Determine the (X, Y) coordinate at the center of the cell enclosing the given text.  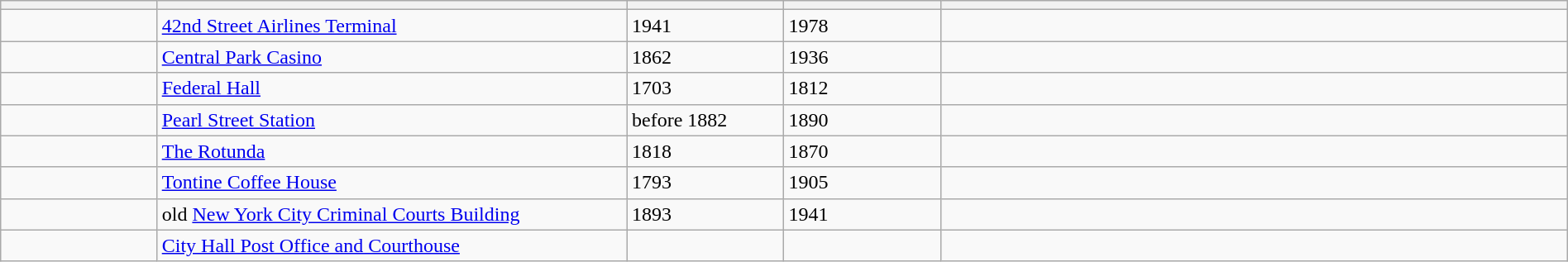
1978 (862, 26)
1936 (862, 57)
1818 (706, 151)
old New York City Criminal Courts Building (392, 214)
City Hall Post Office and Courthouse (392, 245)
1893 (706, 214)
1870 (862, 151)
1703 (706, 88)
before 1882 (706, 120)
1793 (706, 183)
The Rotunda (392, 151)
1905 (862, 183)
Tontine Coffee House (392, 183)
Central Park Casino (392, 57)
1890 (862, 120)
1812 (862, 88)
Pearl Street Station (392, 120)
Federal Hall (392, 88)
1862 (706, 57)
42nd Street Airlines Terminal (392, 26)
